Return (X, Y) of the center of cell containing provided text 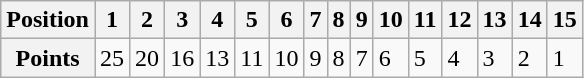
20 (148, 58)
12 (460, 20)
15 (564, 20)
14 (530, 20)
16 (182, 58)
Position (48, 20)
25 (112, 58)
Points (48, 58)
